Extract the (x, y) coordinate from the center of the cell holding the provided text.  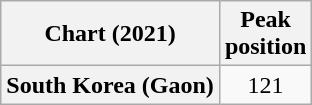
121 (265, 85)
South Korea (Gaon) (110, 85)
Chart (2021) (110, 34)
Peakposition (265, 34)
